From the cell containing the given text, extract its center point as (X, Y) coordinate. 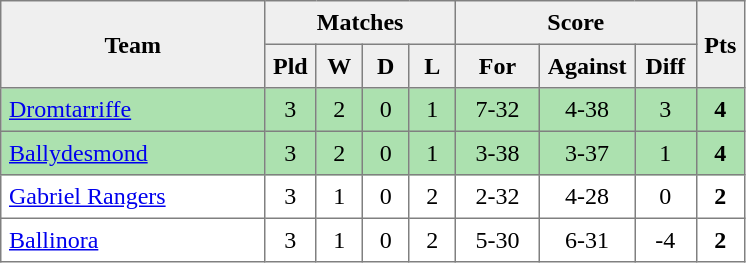
Dromtarriffe (133, 110)
For (497, 66)
L (432, 66)
Pts (720, 44)
6-31 (586, 240)
W (339, 66)
4-38 (586, 110)
2-32 (497, 197)
Ballinora (133, 240)
Score (576, 23)
Pld (290, 66)
7-32 (497, 110)
Against (586, 66)
Matches (360, 23)
-4 (666, 240)
D (385, 66)
3-37 (586, 153)
Gabriel Rangers (133, 197)
Team (133, 44)
Ballydesmond (133, 153)
4-28 (586, 197)
3-38 (497, 153)
Diff (666, 66)
5-30 (497, 240)
